Provide the [x, y] coordinate of the cell's center where the given text is located.  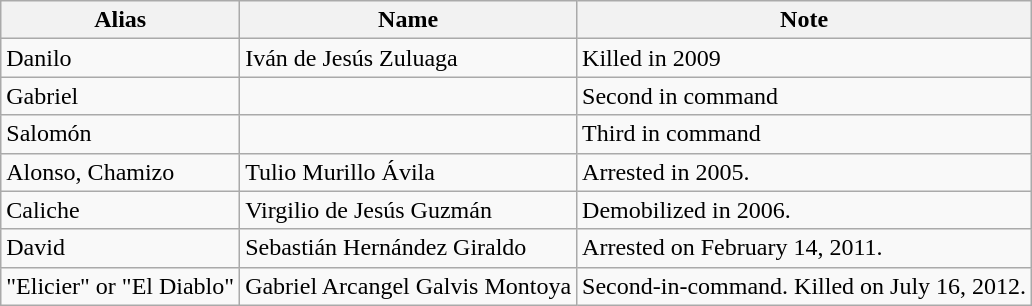
Tulio Murillo Ávila [408, 172]
Sebastián Hernández Giraldo [408, 248]
"Elicier" or "El Diablo" [120, 286]
Danilo [120, 58]
Arrested in 2005. [804, 172]
Gabriel [120, 96]
Arrested on February 14, 2011. [804, 248]
Salomón [120, 134]
Demobilized in 2006. [804, 210]
Name [408, 20]
Second in command [804, 96]
Iván de Jesús Zuluaga [408, 58]
David [120, 248]
Second-in-command. Killed on July 16, 2012. [804, 286]
Note [804, 20]
Gabriel Arcangel Galvis Montoya [408, 286]
Virgilio de Jesús Guzmán [408, 210]
Third in command [804, 134]
Killed in 2009 [804, 58]
Alias [120, 20]
Caliche [120, 210]
Alonso, Chamizo [120, 172]
